Scan for the cell matching the given text and deliver its (x, y) coordinate at center. 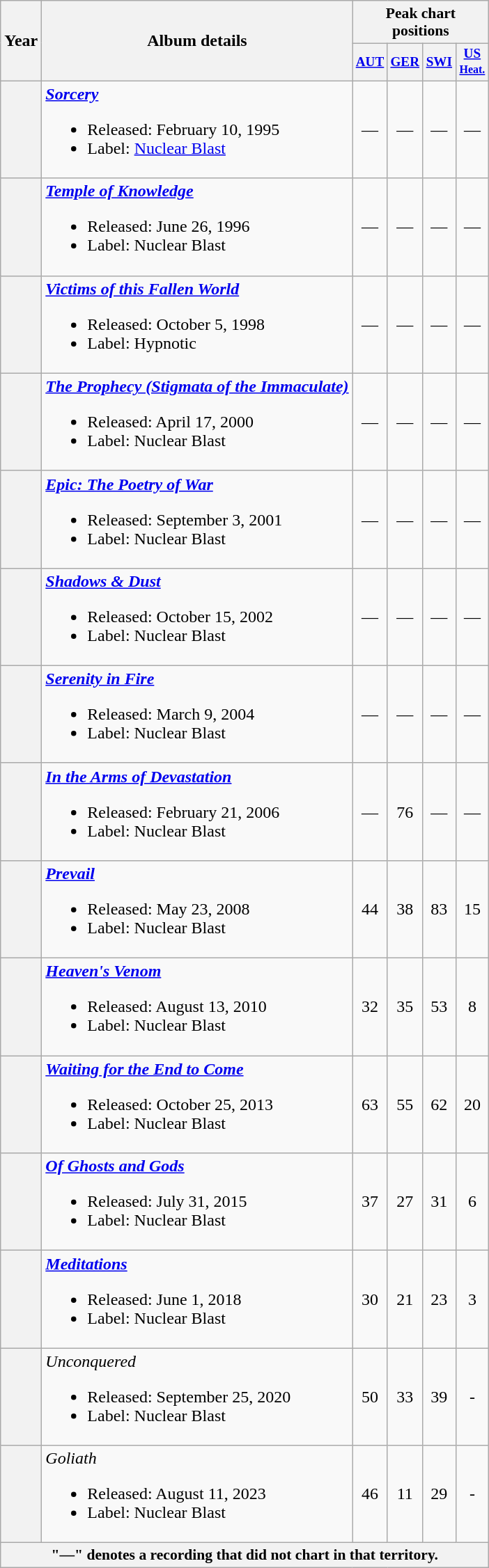
Serenity in FireReleased: March 9, 2004Label: Nuclear Blast (197, 714)
20 (472, 1104)
50 (370, 1397)
62 (440, 1104)
39 (440, 1397)
PrevailReleased: May 23, 2008Label: Nuclear Blast (197, 910)
83 (440, 910)
Heaven's VenomReleased: August 13, 2010Label: Nuclear Blast (197, 1007)
Waiting for the End to ComeReleased: October 25, 2013Label: Nuclear Blast (197, 1104)
Victims of this Fallen WorldReleased: October 5, 1998Label: Hypnotic (197, 324)
Temple of KnowledgeReleased: June 26, 1996Label: Nuclear Blast (197, 227)
38 (405, 910)
30 (370, 1299)
Year (21, 40)
3 (472, 1299)
Shadows & DustReleased: October 15, 2002Label: Nuclear Blast (197, 617)
Peak chart positions (421, 22)
UnconqueredReleased: September 25, 2020Label: Nuclear Blast (197, 1397)
55 (405, 1104)
44 (370, 910)
11 (405, 1494)
33 (405, 1397)
37 (370, 1202)
The Prophecy (Stigmata of the Immaculate)Released: April 17, 2000Label: Nuclear Blast (197, 422)
Album details (197, 40)
76 (405, 811)
32 (370, 1007)
46 (370, 1494)
29 (440, 1494)
63 (370, 1104)
MeditationsReleased: June 1, 2018Label: Nuclear Blast (197, 1299)
31 (440, 1202)
6 (472, 1202)
53 (440, 1007)
21 (405, 1299)
8 (472, 1007)
GER (405, 62)
27 (405, 1202)
"—" denotes a recording that did not chart in that territory. (245, 1555)
In the Arms of DevastationReleased: February 21, 2006Label: Nuclear Blast (197, 811)
GoliathReleased: August 11, 2023Label: Nuclear Blast (197, 1494)
35 (405, 1007)
23 (440, 1299)
SWI (440, 62)
Of Ghosts and GodsReleased: July 31, 2015Label: Nuclear Blast (197, 1202)
USHeat. (472, 62)
15 (472, 910)
Epic: The Poetry of WarReleased: September 3, 2001Label: Nuclear Blast (197, 519)
AUT (370, 62)
SorceryReleased: February 10, 1995Label: Nuclear Blast (197, 129)
